Extract the [X, Y] coordinate from the center of the cell holding the provided text.  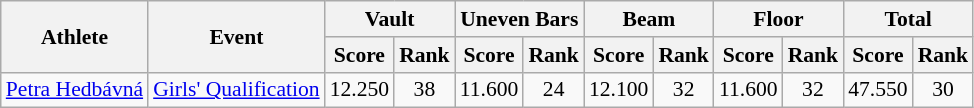
12.250 [360, 90]
Beam [649, 19]
Petra Hedbávná [74, 90]
Event [236, 36]
Girls' Qualification [236, 90]
Total [908, 19]
Uneven Bars [520, 19]
24 [554, 90]
Floor [778, 19]
47.550 [878, 90]
38 [424, 90]
30 [944, 90]
Athlete [74, 36]
12.100 [618, 90]
Vault [390, 19]
